From the cell containing the given text, extract its center point as (X, Y) coordinate. 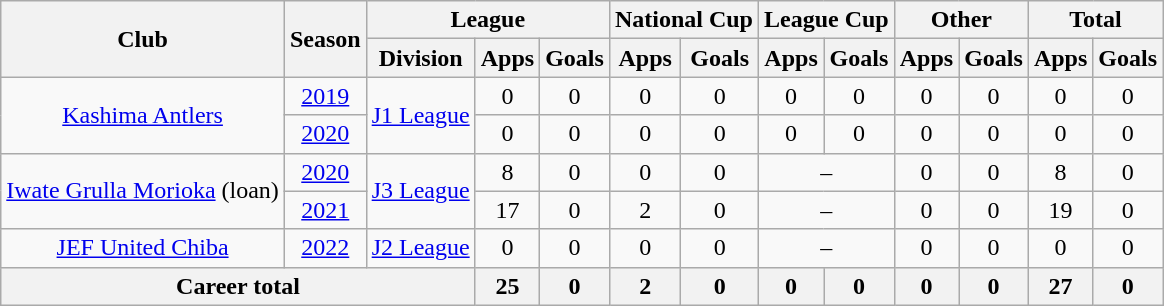
League Cup (826, 20)
J1 League (420, 115)
Other (961, 20)
Iwate Grulla Morioka (loan) (143, 191)
19 (1060, 210)
Career total (238, 286)
League (488, 20)
2019 (325, 96)
2022 (325, 248)
Club (143, 39)
25 (507, 286)
Division (420, 58)
J3 League (420, 191)
Kashima Antlers (143, 115)
17 (507, 210)
Total (1095, 20)
27 (1060, 286)
National Cup (684, 20)
JEF United Chiba (143, 248)
2021 (325, 210)
J2 League (420, 248)
Season (325, 39)
